For the text-containing cell, return its midpoint in [x, y] coordinate format. 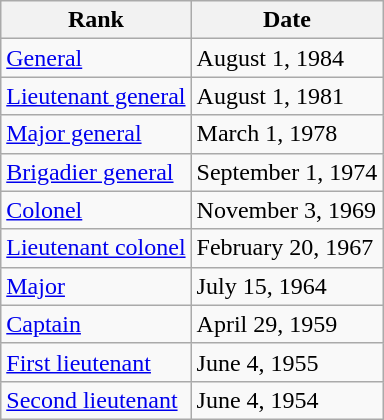
Major general [96, 134]
Captain [96, 324]
August 1, 1981 [287, 96]
June 4, 1955 [287, 362]
March 1, 1978 [287, 134]
Lieutenant general [96, 96]
Rank [96, 20]
Date [287, 20]
June 4, 1954 [287, 400]
General [96, 58]
February 20, 1967 [287, 248]
Major [96, 286]
September 1, 1974 [287, 172]
Lieutenant colonel [96, 248]
Second lieutenant [96, 400]
Colonel [96, 210]
First lieutenant [96, 362]
Brigadier general [96, 172]
August 1, 1984 [287, 58]
April 29, 1959 [287, 324]
November 3, 1969 [287, 210]
July 15, 1964 [287, 286]
